For the text-containing cell, return its midpoint in (x, y) coordinate format. 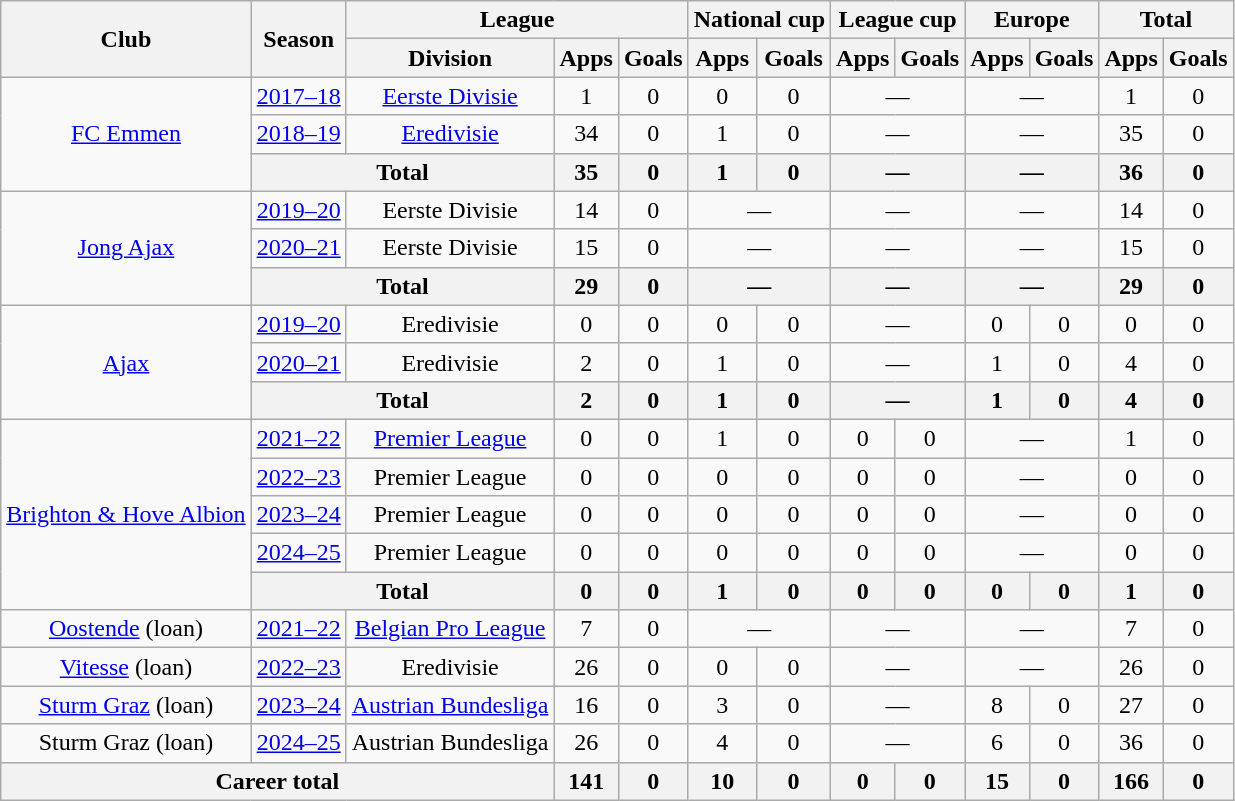
2018–19 (298, 134)
National cup (759, 20)
27 (1131, 705)
Career total (278, 781)
Club (126, 39)
Europe (1032, 20)
Season (298, 39)
Division (450, 58)
34 (586, 134)
Brighton & Hove Albion (126, 514)
Belgian Pro League (450, 629)
3 (722, 705)
Ajax (126, 362)
League (517, 20)
Vitesse (loan) (126, 667)
141 (586, 781)
2017–18 (298, 96)
League cup (898, 20)
16 (586, 705)
8 (997, 705)
Jong Ajax (126, 248)
10 (722, 781)
FC Emmen (126, 134)
166 (1131, 781)
Oostende (loan) (126, 629)
6 (997, 743)
